Determine the [x, y] coordinate at the center of the cell enclosing the given text.  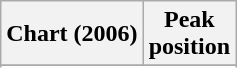
Peak position [189, 34]
Chart (2006) [72, 34]
